Find where the given text appears and provide that cell's center as (X, Y) coordinate. 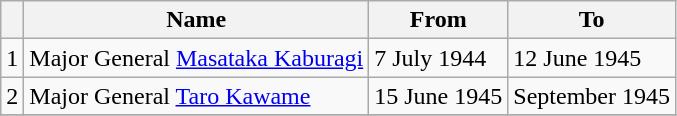
15 June 1945 (438, 96)
Name (196, 20)
Major General Masataka Kaburagi (196, 58)
To (592, 20)
12 June 1945 (592, 58)
7 July 1944 (438, 58)
Major General Taro Kawame (196, 96)
From (438, 20)
2 (12, 96)
1 (12, 58)
September 1945 (592, 96)
